Output the [X, Y] coordinate of the center of the cell containing the given text.  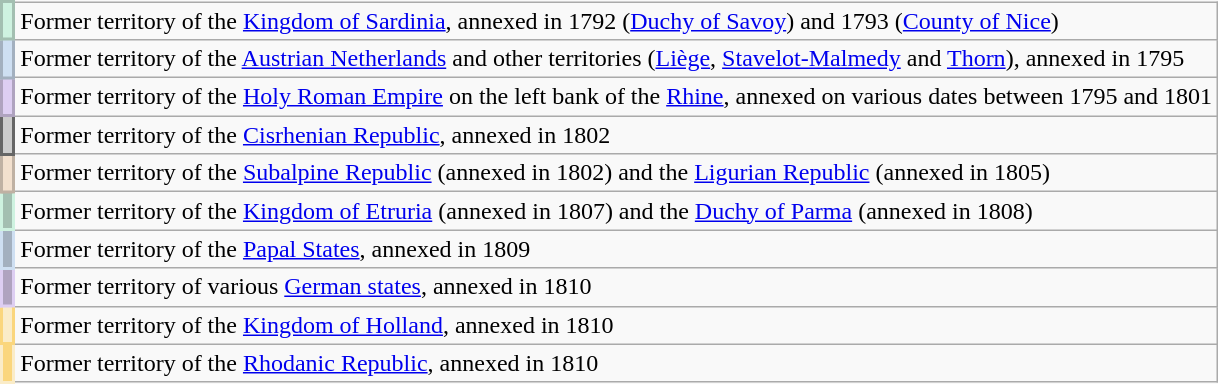
Former territory of various German states, annexed in 1810 [616, 287]
Former territory of the Holy Roman Empire on the left bank of the Rhine, annexed on various dates between 1795 and 1801 [616, 97]
Former territory of the Papal States, annexed in 1809 [616, 249]
Former territory of the Kingdom of Etruria (annexed in 1807) and the Duchy of Parma (annexed in 1808) [616, 211]
Former territory of the Austrian Netherlands and other territories (Liège, Stavelot-Malmedy and Thorn), annexed in 1795 [616, 59]
Former territory of the Rhodanic Republic, annexed in 1810 [616, 363]
Former territory of the Subalpine Republic (annexed in 1802) and the Ligurian Republic (annexed in 1805) [616, 173]
Former territory of the Kingdom of Sardinia, annexed in 1792 (Duchy of Savoy) and 1793 (County of Nice) [616, 21]
Former territory of the Kingdom of Holland, annexed in 1810 [616, 325]
Former territory of the Cisrhenian Republic, annexed in 1802 [616, 135]
